Output the [X, Y] coordinate of the center of the cell containing the given text.  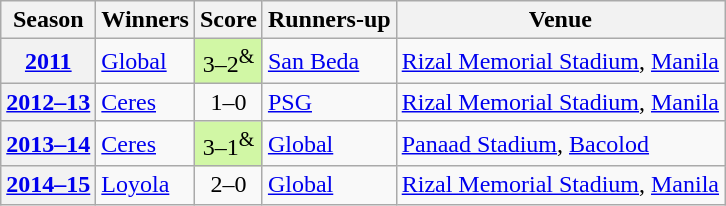
2014–15 [48, 185]
PSG [329, 102]
San Beda [329, 62]
Season [48, 20]
Winners [146, 20]
3–2& [228, 62]
Score [228, 20]
3–1& [228, 144]
2–0 [228, 185]
Panaad Stadium, Bacolod [560, 144]
2013–14 [48, 144]
2012–13 [48, 102]
2011 [48, 62]
1–0 [228, 102]
Runners-up [329, 20]
Loyola [146, 185]
Venue [560, 20]
